Determine the (X, Y) coordinate at the center of the cell enclosing the given text.  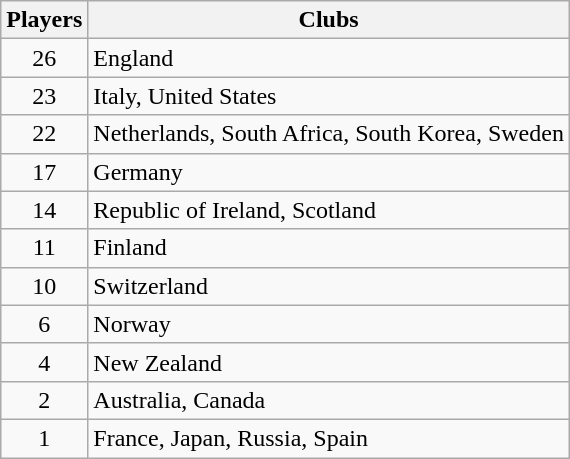
23 (44, 96)
Norway (329, 324)
6 (44, 324)
Germany (329, 172)
14 (44, 210)
Switzerland (329, 286)
Finland (329, 248)
4 (44, 362)
Netherlands, South Africa, South Korea, Sweden (329, 134)
2 (44, 400)
26 (44, 58)
17 (44, 172)
1 (44, 438)
New Zealand (329, 362)
Italy, United States (329, 96)
Republic of Ireland, Scotland (329, 210)
10 (44, 286)
France, Japan, Russia, Spain (329, 438)
Players (44, 20)
England (329, 58)
22 (44, 134)
Australia, Canada (329, 400)
Clubs (329, 20)
11 (44, 248)
